Find where the given text appears and provide that cell's center as [x, y] coordinate. 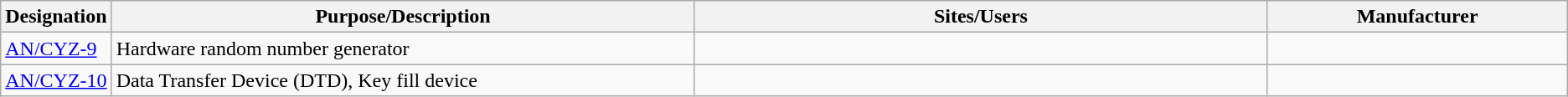
Hardware random number generator [403, 48]
Data Transfer Device (DTD), Key fill device [403, 80]
Sites/Users [981, 17]
Designation [56, 17]
Purpose/Description [403, 17]
Manufacturer [1417, 17]
AN/CYZ-10 [56, 80]
AN/CYZ-9 [56, 48]
